For the text-containing cell, return its midpoint in [X, Y] coordinate format. 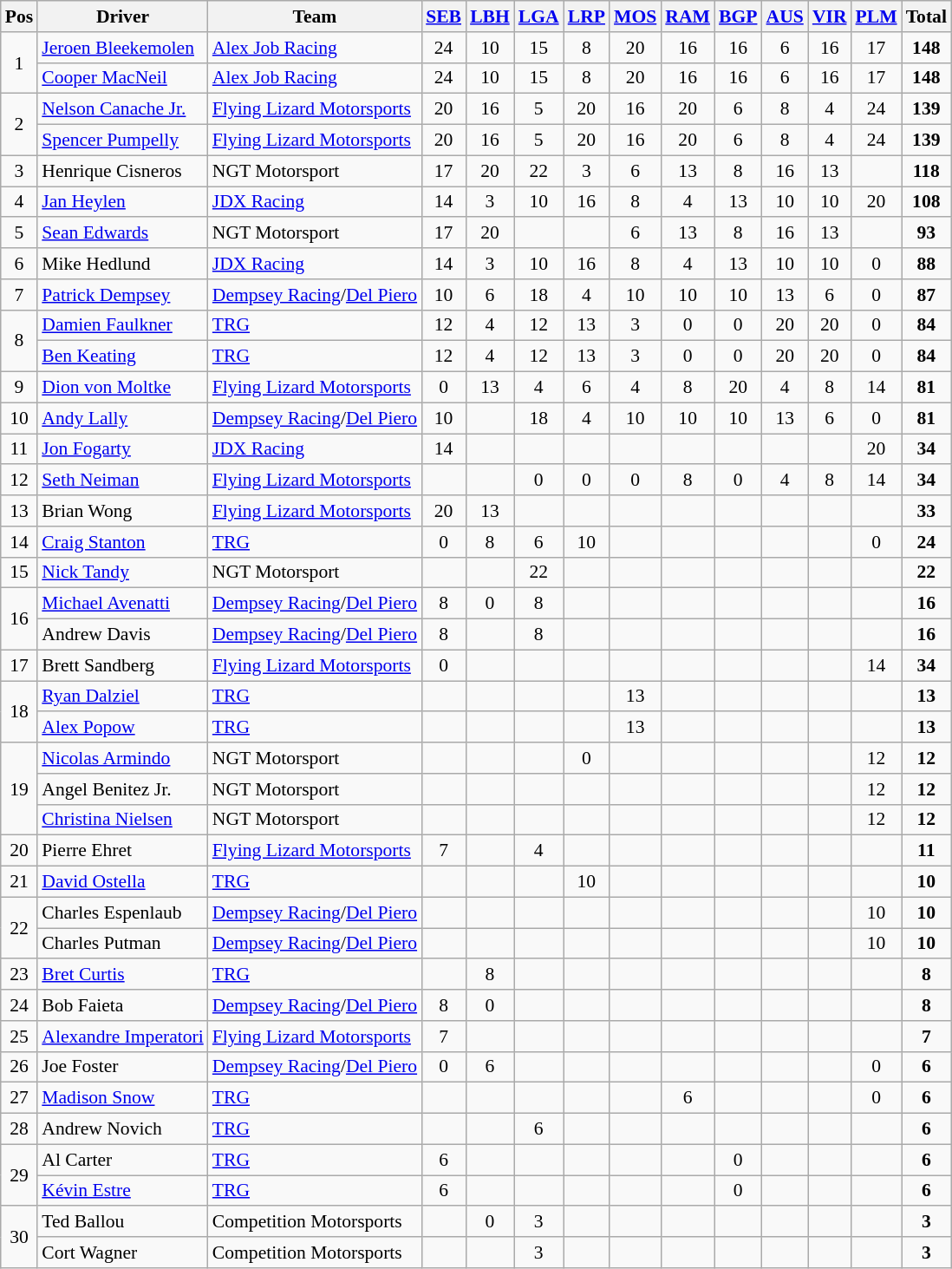
Madison Snow [123, 1098]
Andrew Davis [123, 635]
Dion von Moltke [123, 388]
BGP [739, 16]
1 [19, 62]
21 [19, 882]
9 [19, 388]
Al Carter [123, 1160]
2 [19, 125]
Charles Espenlaub [123, 913]
30 [19, 1237]
Brett Sandberg [123, 665]
Alexandre Imperatori [123, 1037]
Ryan Dalziel [123, 697]
RAM [688, 16]
Bob Faieta [123, 1005]
Kévin Estre [123, 1191]
Alex Popow [123, 728]
David Ostella [123, 882]
Henrique Cisneros [123, 171]
23 [19, 975]
Pos [19, 16]
88 [926, 264]
Ben Keating [123, 356]
SEB [444, 16]
Jon Fogarty [123, 449]
Brian Wong [123, 511]
LGA [539, 16]
Jan Heylen [123, 202]
Andy Lally [123, 418]
Michael Avenatti [123, 604]
AUS [786, 16]
Driver [123, 16]
Craig Stanton [123, 542]
Andrew Novich [123, 1129]
Angel Benitez Jr. [123, 789]
Ted Ballou [123, 1222]
118 [926, 171]
Total [926, 16]
Patrick Dempsey [123, 295]
LBH [490, 16]
Nelson Canache Jr. [123, 109]
Damien Faulkner [123, 325]
Mike Hedlund [123, 264]
VIR [830, 16]
25 [19, 1037]
87 [926, 295]
PLM [877, 16]
Nicolas Armindo [123, 758]
Charles Putman [123, 944]
Joe Foster [123, 1067]
27 [19, 1098]
29 [19, 1174]
Team [315, 16]
26 [19, 1067]
MOS [635, 16]
93 [926, 233]
33 [926, 511]
Sean Edwards [123, 233]
28 [19, 1129]
19 [19, 789]
Jeroen Bleekemolen [123, 48]
Bret Curtis [123, 975]
Spencer Pumpelly [123, 141]
LRP [586, 16]
Cort Wagner [123, 1253]
Christina Nielsen [123, 820]
Seth Neiman [123, 481]
Nick Tandy [123, 572]
Cooper MacNeil [123, 78]
108 [926, 202]
Pierre Ehret [123, 851]
